Extract the [X, Y] coordinate from the center of the cell holding the provided text.  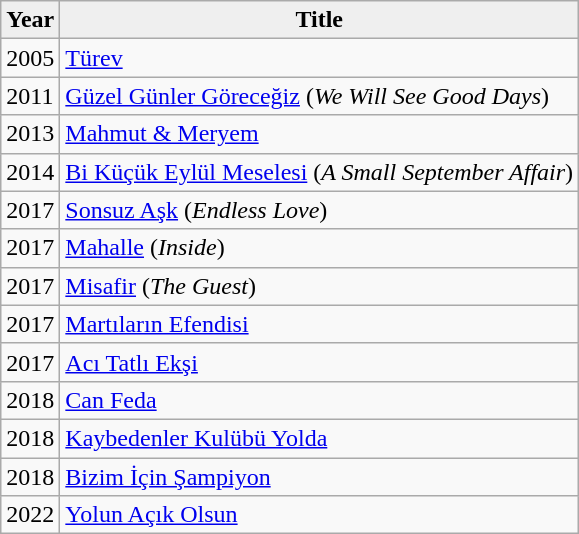
2022 [30, 515]
Kaybedenler Kulübü Yolda [320, 438]
Türev [320, 58]
Bizim İçin Şampiyon [320, 477]
Yolun Açık Olsun [320, 515]
Title [320, 20]
Sonsuz Aşk (Endless Love) [320, 210]
Martıların Efendisi [320, 324]
2011 [30, 96]
2014 [30, 172]
Mahmut & Meryem [320, 134]
Acı Tatlı Ekşi [320, 362]
Güzel Günler Göreceğiz (We Will See Good Days) [320, 96]
2013 [30, 134]
Mahalle (Inside) [320, 248]
Can Feda [320, 400]
Year [30, 20]
Bi Küçük Eylül Meselesi (A Small September Affair) [320, 172]
2005 [30, 58]
Misafir (The Guest) [320, 286]
